From the cell containing the given text, extract its center point as (X, Y) coordinate. 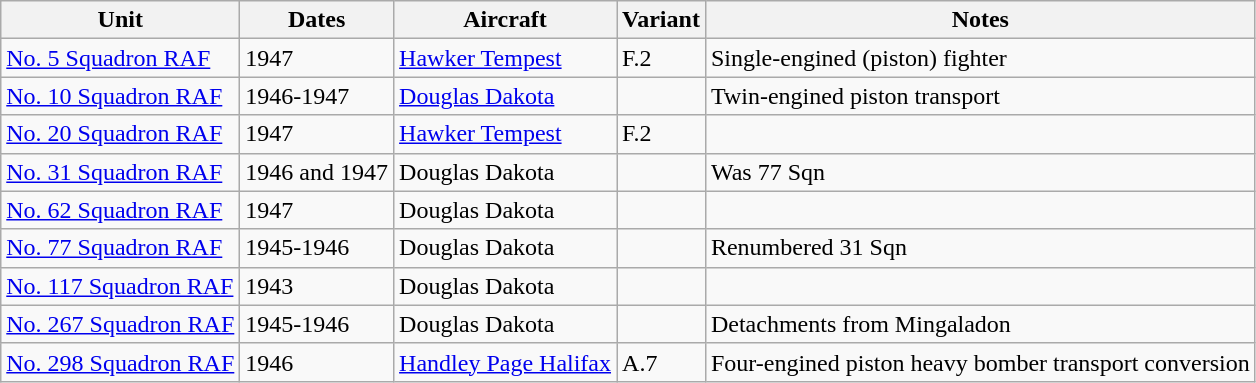
Aircraft (506, 20)
No. 77 Squadron RAF (120, 248)
1946-1947 (317, 96)
Handley Page Halifax (506, 362)
Unit (120, 20)
No. 20 Squadron RAF (120, 134)
No. 10 Squadron RAF (120, 96)
1943 (317, 286)
Dates (317, 20)
A.7 (662, 362)
Single-engined (piston) fighter (980, 58)
1946 and 1947 (317, 172)
Renumbered 31 Sqn (980, 248)
Was 77 Sqn (980, 172)
Detachments from Mingaladon (980, 324)
No. 298 Squadron RAF (120, 362)
No. 5 Squadron RAF (120, 58)
No. 117 Squadron RAF (120, 286)
No. 267 Squadron RAF (120, 324)
Four-engined piston heavy bomber transport conversion (980, 362)
No. 62 Squadron RAF (120, 210)
1946 (317, 362)
Variant (662, 20)
Twin-engined piston transport (980, 96)
Notes (980, 20)
No. 31 Squadron RAF (120, 172)
